Scan for the cell matching the given text and deliver its (x, y) coordinate at center. 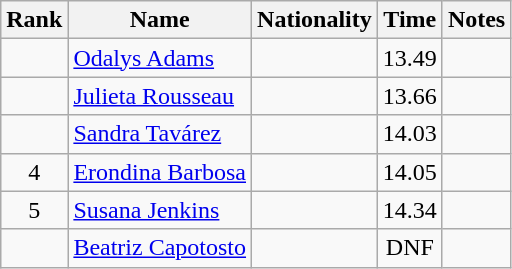
14.05 (410, 172)
4 (34, 172)
Nationality (315, 20)
Time (410, 20)
DNF (410, 248)
Notes (476, 20)
14.34 (410, 210)
Rank (34, 20)
Julieta Rousseau (160, 96)
Name (160, 20)
Beatriz Capotosto (160, 248)
13.49 (410, 58)
Sandra Tavárez (160, 134)
Susana Jenkins (160, 210)
5 (34, 210)
Erondina Barbosa (160, 172)
13.66 (410, 96)
14.03 (410, 134)
Odalys Adams (160, 58)
